Find where the given text appears and provide that cell's center as [x, y] coordinate. 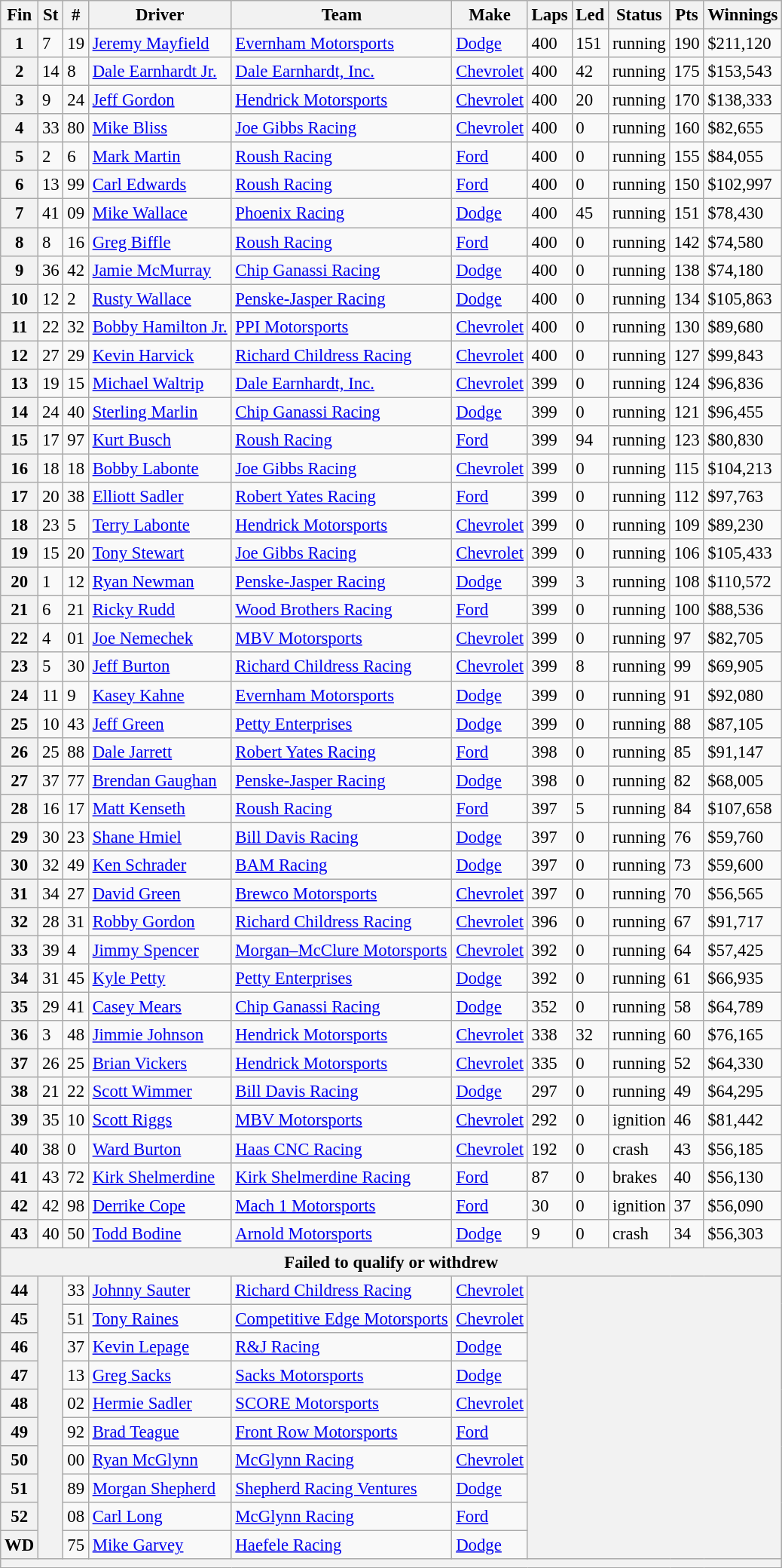
Jeff Green [160, 724]
85 [687, 752]
Haas CNC Racing [342, 1149]
Led [591, 15]
Shane Hmiel [160, 837]
09 [75, 213]
Status [639, 15]
Brewco Motorsports [342, 893]
Ken Schrader [160, 865]
Front Row Motorsports [342, 1432]
112 [687, 497]
$99,843 [743, 355]
Kurt Busch [160, 440]
BAM Racing [342, 865]
01 [75, 639]
Ward Burton [160, 1149]
Greg Biffle [160, 242]
98 [75, 1205]
$96,455 [743, 412]
$80,830 [743, 440]
00 [75, 1460]
44 [20, 1291]
60 [687, 1035]
Elliott Sadler [160, 497]
$89,680 [743, 326]
Robby Gordon [160, 922]
# [75, 15]
Ryan Newman [160, 582]
190 [687, 44]
80 [75, 128]
Driver [160, 15]
108 [687, 582]
Bobby Labonte [160, 468]
192 [550, 1149]
123 [687, 440]
$56,185 [743, 1149]
SCORE Motorsports [342, 1404]
Make [490, 15]
$82,705 [743, 639]
155 [687, 157]
64 [687, 951]
Dale Earnhardt Jr. [160, 72]
Sterling Marlin [160, 412]
brakes [639, 1177]
$110,572 [743, 582]
$64,295 [743, 1092]
84 [687, 809]
$88,536 [743, 610]
Todd Bodine [160, 1233]
Morgan–McClure Motorsports [342, 951]
352 [550, 1007]
Competitive Edge Motorsports [342, 1318]
Kevin Harvick [160, 355]
Jamie McMurray [160, 270]
Kirk Shelmerdine [160, 1177]
Laps [550, 15]
$64,330 [743, 1064]
335 [550, 1064]
Johnny Sauter [160, 1291]
Morgan Shepherd [160, 1489]
Jeff Burton [160, 667]
Joe Nemechek [160, 639]
Michael Waltrip [160, 384]
Mike Garvey [160, 1545]
76 [687, 837]
David Green [160, 893]
Ricky Rudd [160, 610]
$56,130 [743, 1177]
Terry Labonte [160, 525]
Team [342, 15]
Scott Riggs [160, 1120]
Dale Jarrett [160, 752]
92 [75, 1432]
175 [687, 72]
Derrike Cope [160, 1205]
Ryan McGlynn [160, 1460]
$76,165 [743, 1035]
Brendan Gaughan [160, 780]
100 [687, 610]
61 [687, 978]
$64,789 [743, 1007]
70 [687, 893]
$84,055 [743, 157]
130 [687, 326]
109 [687, 525]
150 [687, 185]
396 [550, 922]
Fin [20, 15]
75 [75, 1545]
Jeremy Mayfield [160, 44]
Brian Vickers [160, 1064]
134 [687, 299]
Mark Martin [160, 157]
Kyle Petty [160, 978]
Brad Teague [160, 1432]
Hermie Sadler [160, 1404]
106 [687, 553]
$69,905 [743, 667]
Jimmie Johnson [160, 1035]
$82,655 [743, 128]
121 [687, 412]
292 [550, 1120]
$96,836 [743, 384]
Wood Brothers Racing [342, 610]
Failed to qualify or withdrew [392, 1262]
R&J Racing [342, 1347]
08 [75, 1517]
$102,997 [743, 185]
115 [687, 468]
Bobby Hamilton Jr. [160, 326]
St [51, 15]
Mike Wallace [160, 213]
Sacks Motorsports [342, 1375]
$66,935 [743, 978]
$89,230 [743, 525]
Tony Stewart [160, 553]
Kevin Lepage [160, 1347]
Shepherd Racing Ventures [342, 1489]
Kirk Shelmerdine Racing [342, 1177]
$105,433 [743, 553]
Kasey Kahne [160, 695]
02 [75, 1404]
$74,580 [743, 242]
72 [75, 1177]
$74,180 [743, 270]
$138,333 [743, 100]
77 [75, 780]
297 [550, 1092]
$59,600 [743, 865]
WD [20, 1545]
Rusty Wallace [160, 299]
Matt Kenseth [160, 809]
$57,425 [743, 951]
89 [75, 1489]
Carl Edwards [160, 185]
47 [20, 1375]
87 [550, 1177]
$56,565 [743, 893]
91 [687, 695]
Jimmy Spencer [160, 951]
170 [687, 100]
$107,658 [743, 809]
$91,147 [743, 752]
58 [687, 1007]
94 [591, 440]
Phoenix Racing [342, 213]
$97,763 [743, 497]
Mike Bliss [160, 128]
$59,760 [743, 837]
$92,080 [743, 695]
Mach 1 Motorsports [342, 1205]
$87,105 [743, 724]
$56,090 [743, 1205]
Carl Long [160, 1517]
73 [687, 865]
Tony Raines [160, 1318]
Scott Wimmer [160, 1092]
Pts [687, 15]
Arnold Motorsports [342, 1233]
$153,543 [743, 72]
Winnings [743, 15]
Jeff Gordon [160, 100]
PPI Motorsports [342, 326]
$104,213 [743, 468]
$91,717 [743, 922]
$81,442 [743, 1120]
338 [550, 1035]
127 [687, 355]
Haefele Racing [342, 1545]
67 [687, 922]
$68,005 [743, 780]
$105,863 [743, 299]
$56,303 [743, 1233]
Greg Sacks [160, 1375]
138 [687, 270]
$211,120 [743, 44]
$78,430 [743, 213]
160 [687, 128]
142 [687, 242]
124 [687, 384]
Casey Mears [160, 1007]
82 [687, 780]
